Detect which cell encompasses the target text, then output its (X, Y) center coordinate. 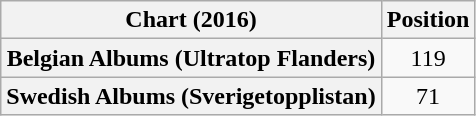
Belgian Albums (Ultratop Flanders) (191, 58)
Swedish Albums (Sverigetopplistan) (191, 96)
Chart (2016) (191, 20)
119 (428, 58)
71 (428, 96)
Position (428, 20)
